Return (x, y) of the center of cell containing provided text 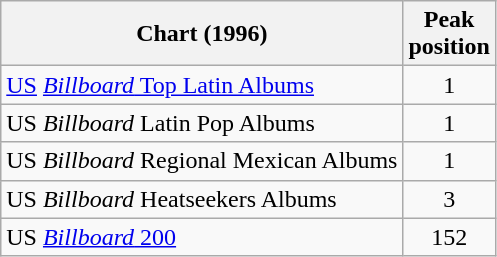
152 (449, 237)
Chart (1996) (202, 34)
3 (449, 199)
US Billboard Regional Mexican Albums (202, 161)
Peakposition (449, 34)
US Billboard Heatseekers Albums (202, 199)
US Billboard Latin Pop Albums (202, 123)
US Billboard 200 (202, 237)
US Billboard Top Latin Albums (202, 85)
